Pinpoint the cell where the given text exists, returning its (x, y) midpoint coordinate. 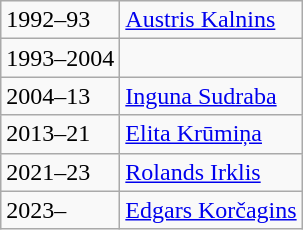
1993–2004 (60, 58)
2021–23 (60, 172)
2004–13 (60, 96)
Austris Kalnins (211, 20)
Edgars Korčagins (211, 210)
1992–93 (60, 20)
2013–21 (60, 134)
Elita Krūmiņa (211, 134)
2023– (60, 210)
Rolands Irklis (211, 172)
Inguna Sudraba (211, 96)
